Detect which cell encompasses the target text, then output its (x, y) center coordinate. 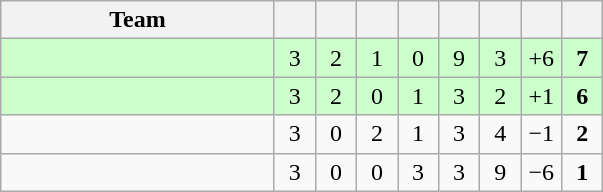
7 (582, 58)
4 (500, 134)
+6 (542, 58)
6 (582, 96)
Team (138, 20)
−1 (542, 134)
+1 (542, 96)
−6 (542, 172)
